Determine the (x, y) coordinate at the center of the cell enclosing the given text.  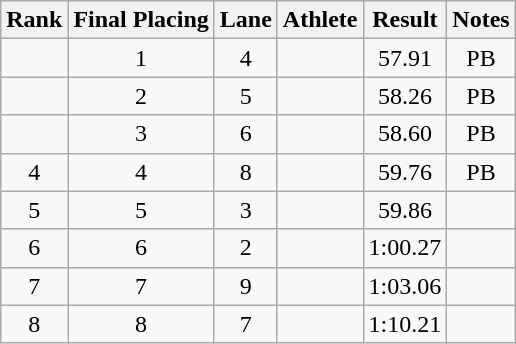
59.86 (405, 210)
Final Placing (141, 20)
58.26 (405, 96)
1:03.06 (405, 286)
1:10.21 (405, 324)
1 (141, 58)
Athlete (320, 20)
58.60 (405, 134)
Result (405, 20)
59.76 (405, 172)
Rank (34, 20)
1:00.27 (405, 248)
9 (246, 286)
Notes (481, 20)
Lane (246, 20)
57.91 (405, 58)
